Determine the [X, Y] coordinate at the center of the cell enclosing the given text.  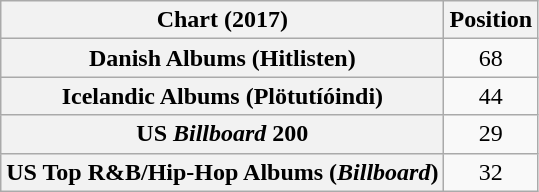
29 [491, 134]
32 [491, 172]
Icelandic Albums (Plötutíóindi) [222, 96]
68 [491, 58]
US Billboard 200 [222, 134]
Position [491, 20]
US Top R&B/Hip-Hop Albums (Billboard) [222, 172]
Chart (2017) [222, 20]
Danish Albums (Hitlisten) [222, 58]
44 [491, 96]
